Detect which cell encompasses the target text, then output its [x, y] center coordinate. 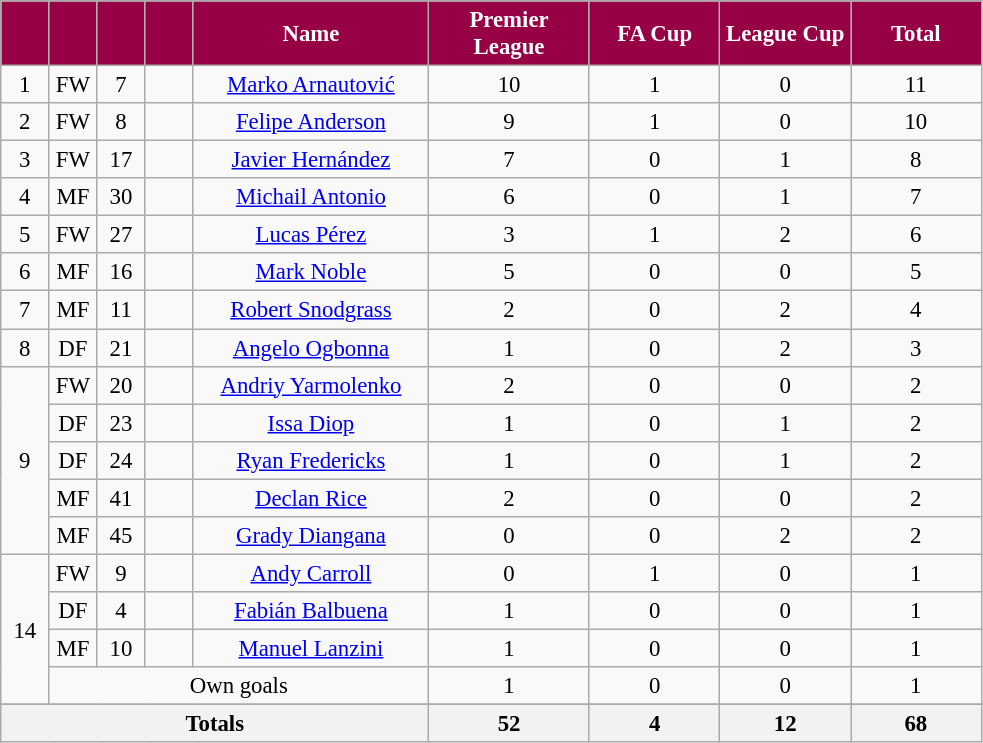
Mark Noble [311, 273]
Javier Hernández [311, 160]
Marko Arnautović [311, 85]
52 [510, 724]
68 [916, 724]
Total [916, 34]
20 [121, 385]
Andriy Yarmolenko [311, 385]
Robert Snodgrass [311, 310]
Own goals [239, 686]
Angelo Ogbonna [311, 348]
17 [121, 160]
14 [25, 629]
24 [121, 460]
Fabián Balbuena [311, 611]
Felipe Anderson [311, 122]
Lucas Pérez [311, 235]
Premier League [510, 34]
FA Cup [654, 34]
21 [121, 348]
16 [121, 273]
Issa Diop [311, 423]
Andy Carroll [311, 573]
Ryan Fredericks [311, 460]
League Cup [786, 34]
30 [121, 197]
Totals [215, 724]
23 [121, 423]
27 [121, 235]
Declan Rice [311, 498]
41 [121, 498]
12 [786, 724]
Manuel Lanzini [311, 648]
Grady Diangana [311, 536]
Michail Antonio [311, 197]
45 [121, 536]
Name [311, 34]
